Determine the (X, Y) coordinate at the center of the cell enclosing the given text.  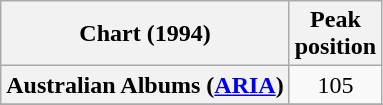
Peakposition (335, 34)
105 (335, 85)
Australian Albums (ARIA) (145, 85)
Chart (1994) (145, 34)
